Pinpoint the cell where the given text exists, returning its [x, y] midpoint coordinate. 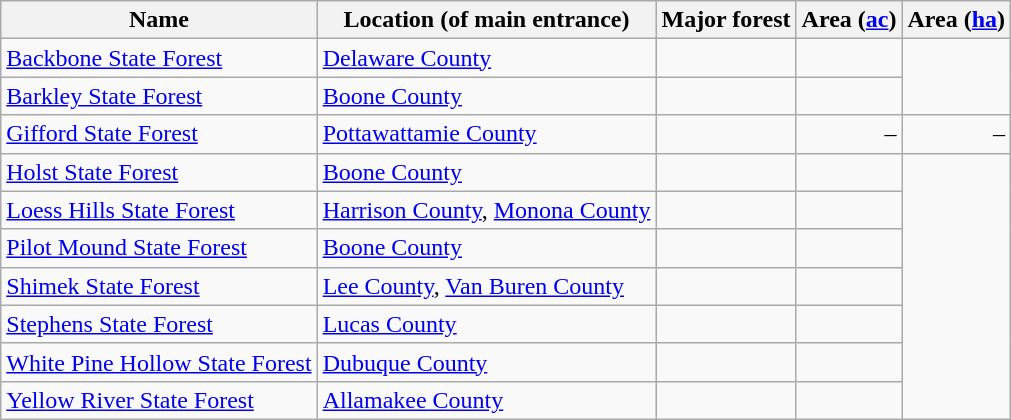
Major forest [726, 20]
Yellow River State Forest [159, 400]
Dubuque County [486, 362]
White Pine Hollow State Forest [159, 362]
Shimek State Forest [159, 286]
Gifford State Forest [159, 134]
Barkley State Forest [159, 96]
Area (ha) [956, 20]
Location (of main entrance) [486, 20]
Delaware County [486, 58]
Pottawattamie County [486, 134]
Stephens State Forest [159, 324]
Loess Hills State Forest [159, 210]
Pilot Mound State Forest [159, 248]
Area (ac) [849, 20]
Allamakee County [486, 400]
Lee County, Van Buren County [486, 286]
Lucas County [486, 324]
Harrison County, Monona County [486, 210]
Backbone State Forest [159, 58]
Name [159, 20]
Holst State Forest [159, 172]
